Identify which cell holds the provided text, then report its (X, Y) central coordinate. 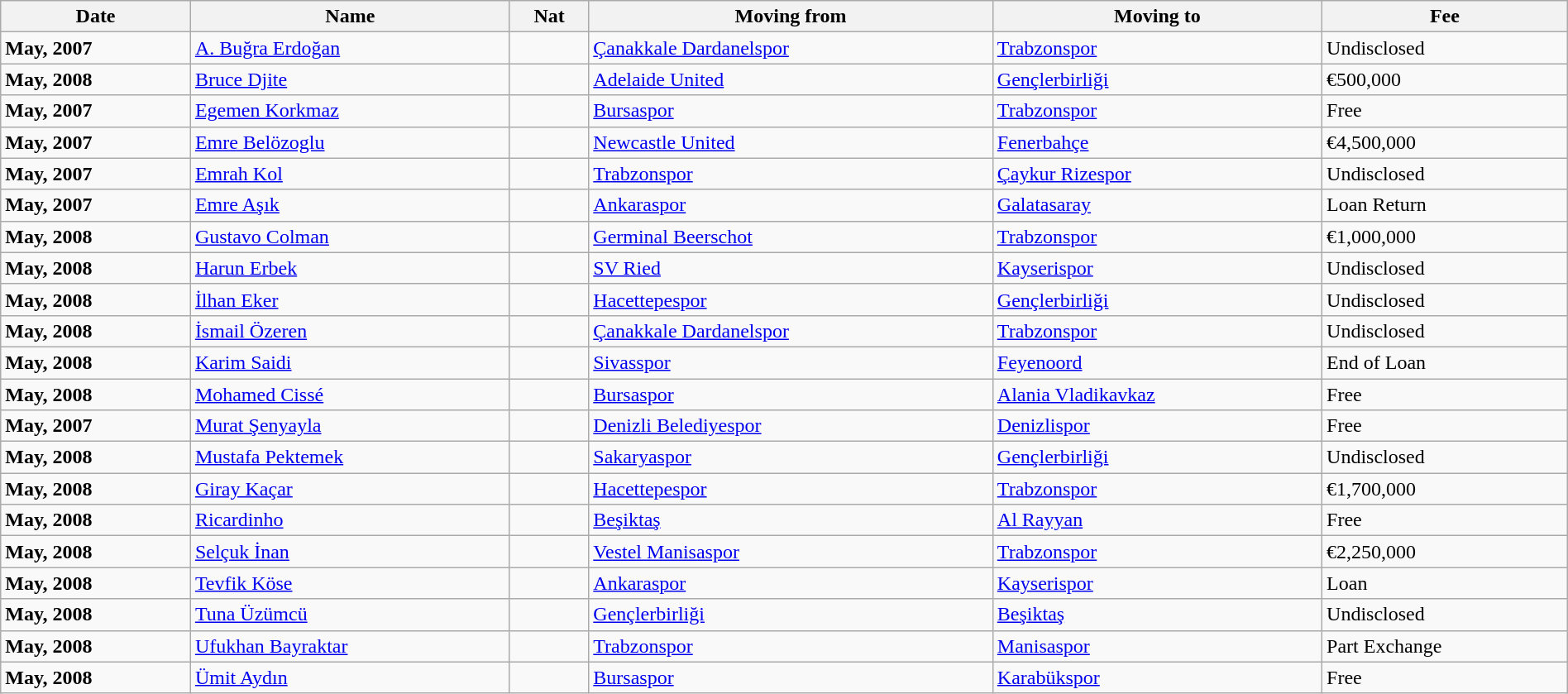
Al Rayyan (1157, 520)
Bruce Djite (350, 79)
Emre Belözoglu (350, 142)
Fenerbahçe (1157, 142)
Nat (549, 17)
Ümit Aydın (350, 677)
Denizli Belediyespor (791, 426)
Tuna Üzümcü (350, 615)
Germinal Beerschot (791, 237)
Mustafa Pektemek (350, 457)
Giray Kaçar (350, 489)
Denizlispor (1157, 426)
Egemen Korkmaz (350, 111)
İlhan Eker (350, 299)
İsmail Özeren (350, 331)
A. Buğra Erdoğan (350, 48)
Loan (1446, 583)
Vestel Manisaspor (791, 552)
Emrah Kol (350, 174)
Alania Vladikavkaz (1157, 395)
Ricardinho (350, 520)
Sakaryaspor (791, 457)
Çaykur Rizespor (1157, 174)
Harun Erbek (350, 268)
Ufukhan Bayraktar (350, 646)
€500,000 (1446, 79)
Manisaspor (1157, 646)
Tevfik Köse (350, 583)
Newcastle United (791, 142)
Galatasaray (1157, 205)
Gustavo Colman (350, 237)
SV Ried (791, 268)
€1,700,000 (1446, 489)
Fee (1446, 17)
Karim Saidi (350, 362)
Moving from (791, 17)
Mohamed Cissé (350, 395)
Emre Aşık (350, 205)
Feyenoord (1157, 362)
Name (350, 17)
Loan Return (1446, 205)
Adelaide United (791, 79)
€2,250,000 (1446, 552)
Moving to (1157, 17)
Sivasspor (791, 362)
Date (96, 17)
End of Loan (1446, 362)
Murat Şenyayla (350, 426)
€4,500,000 (1446, 142)
Selçuk İnan (350, 552)
Karabükspor (1157, 677)
€1,000,000 (1446, 237)
Part Exchange (1446, 646)
